Detect which cell encompasses the target text, then output its [X, Y] center coordinate. 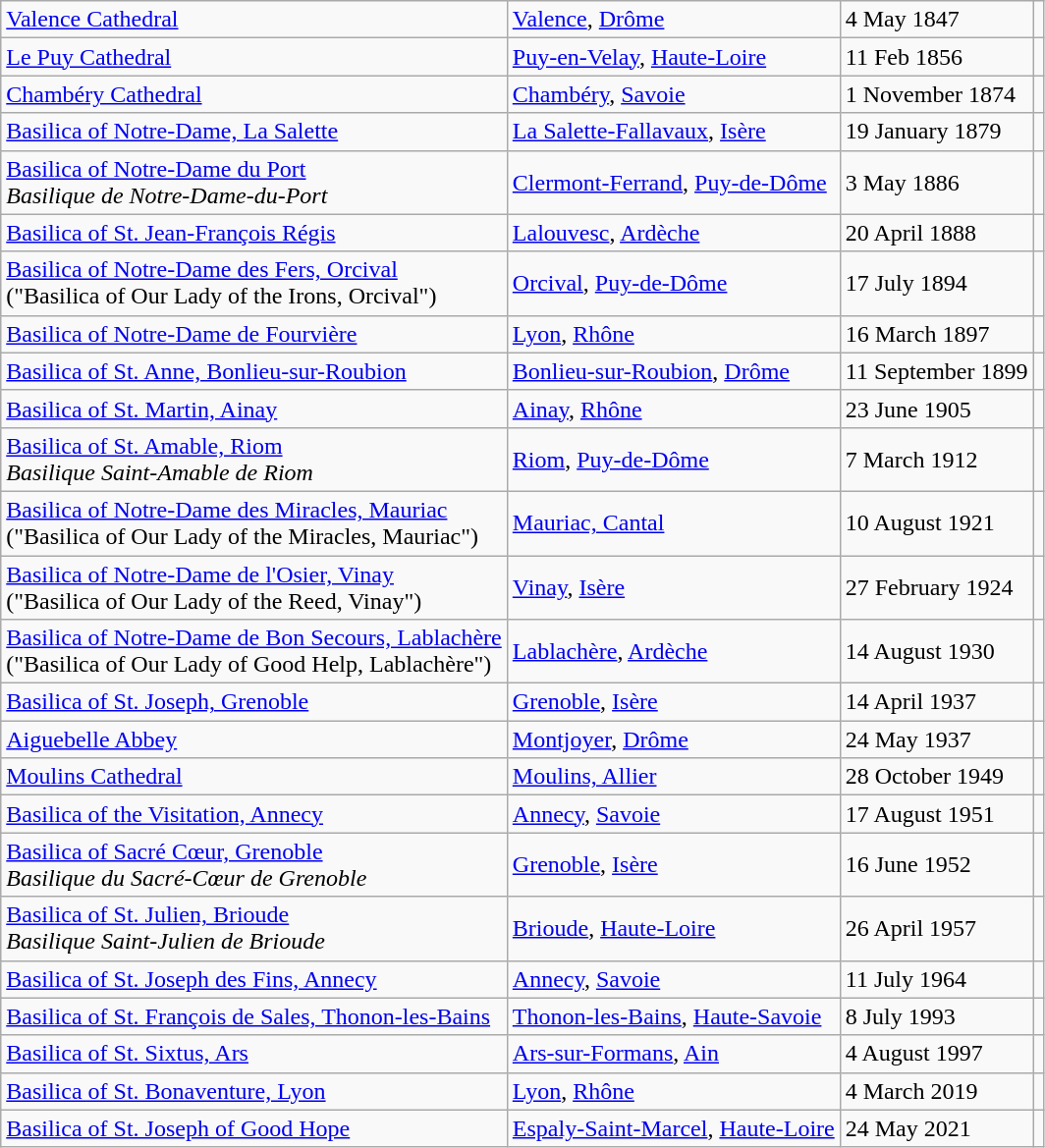
Basilica of St. Joseph, Grenoble [254, 702]
Basilica of the Visitation, Annecy [254, 814]
Basilica of St. Julien, BrioudeBasilique Saint-Julien de Brioude [254, 929]
28 October 1949 [937, 777]
Basilica of Notre-Dame de Bon Secours, Lablachère("Basilica of Our Lady of Good Help, Lablachère") [254, 652]
Espaly-Saint-Marcel, Haute-Loire [674, 1128]
Basilica of St. François de Sales, Thonon-les-Bains [254, 1016]
24 May 1937 [937, 739]
Montjoyer, Drôme [674, 739]
Chambéry, Savoie [674, 94]
16 June 1952 [937, 864]
17 July 1894 [937, 283]
Puy-en-Velay, Haute-Loire [674, 57]
8 July 1993 [937, 1016]
24 May 2021 [937, 1128]
4 May 1847 [937, 20]
14 August 1930 [937, 652]
Thonon-les-Bains, Haute-Savoie [674, 1016]
27 February 1924 [937, 587]
Valence, Drôme [674, 20]
Basilica of Notre-Dame des Fers, Orcival("Basilica of Our Lady of the Irons, Orcival") [254, 283]
Basilica of St. Joseph of Good Hope [254, 1128]
Basilica of St. Anne, Bonlieu-sur-Roubion [254, 371]
1 November 1874 [937, 94]
11 July 1964 [937, 979]
Orcival, Puy-de-Dôme [674, 283]
Brioude, Haute-Loire [674, 929]
Aiguebelle Abbey [254, 739]
4 March 2019 [937, 1091]
Basilica of St. Jean-François Régis [254, 233]
11 September 1899 [937, 371]
Riom, Puy-de-Dôme [674, 460]
14 April 1937 [937, 702]
7 March 1912 [937, 460]
11 Feb 1856 [937, 57]
20 April 1888 [937, 233]
Basilica of Notre-Dame du PortBasilique de Notre-Dame-du-Port [254, 183]
Basilica of Notre-Dame des Miracles, Mauriac("Basilica of Our Lady of the Miracles, Mauriac") [254, 522]
10 August 1921 [937, 522]
3 May 1886 [937, 183]
La Salette-Fallavaux, Isère [674, 132]
Lalouvesc, Ardèche [674, 233]
Basilica of St. Martin, Ainay [254, 409]
Basilica of St. Sixtus, Ars [254, 1054]
Mauriac, Cantal [674, 522]
4 August 1997 [937, 1054]
19 January 1879 [937, 132]
16 March 1897 [937, 334]
Moulins Cathedral [254, 777]
Basilica of St. Bonaventure, Lyon [254, 1091]
Lablachère, Ardèche [674, 652]
Bonlieu-sur-Roubion, Drôme [674, 371]
Ainay, Rhône [674, 409]
Basilica of Notre-Dame de Fourvière [254, 334]
Moulins, Allier [674, 777]
Ars-sur-Formans, Ain [674, 1054]
Le Puy Cathedral [254, 57]
23 June 1905 [937, 409]
26 April 1957 [937, 929]
Chambéry Cathedral [254, 94]
Basilica of Notre-Dame de l'Osier, Vinay("Basilica of Our Lady of the Reed, Vinay") [254, 587]
Basilica of St. Amable, RiomBasilique Saint-Amable de Riom [254, 460]
Basilica of Sacré Cœur, GrenobleBasilique du Sacré-Cœur de Grenoble [254, 864]
Valence Cathedral [254, 20]
Basilica of St. Joseph des Fins, Annecy [254, 979]
17 August 1951 [937, 814]
Basilica of Notre-Dame, La Salette [254, 132]
Clermont-Ferrand, Puy-de-Dôme [674, 183]
Vinay, Isère [674, 587]
